Extract the (X, Y) coordinate from the center of the cell holding the provided text.  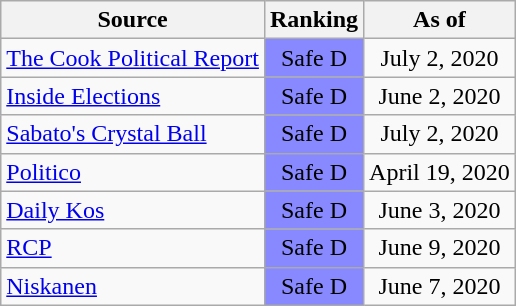
Politico (133, 172)
Niskanen (133, 286)
Source (133, 20)
June 3, 2020 (440, 210)
Daily Kos (133, 210)
The Cook Political Report (133, 58)
June 9, 2020 (440, 248)
April 19, 2020 (440, 172)
RCP (133, 248)
Inside Elections (133, 96)
June 2, 2020 (440, 96)
Ranking (314, 20)
As of (440, 20)
June 7, 2020 (440, 286)
Sabato's Crystal Ball (133, 134)
